Search for the cell housing the specified text and yield its [X, Y] center coordinate. 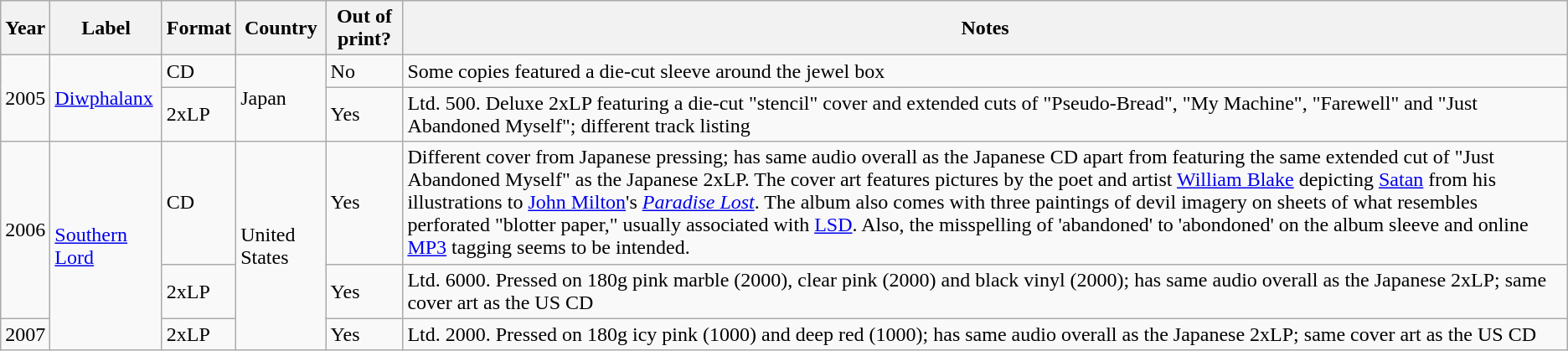
Ltd. 2000. Pressed on 180g icy pink (1000) and deep red (1000); has same audio overall as the Japanese 2xLP; same cover art as the US CD [985, 334]
Format [199, 28]
Southern Lord [106, 246]
2007 [25, 334]
Japan [281, 99]
Notes [985, 28]
Out of print? [364, 28]
Diwphalanx [106, 99]
United States [281, 246]
Country [281, 28]
Some copies featured a die-cut sleeve around the jewel box [985, 71]
Label [106, 28]
Year [25, 28]
2005 [25, 99]
No [364, 71]
2006 [25, 230]
